Extract the (X, Y) coordinate from the center of the cell holding the provided text.  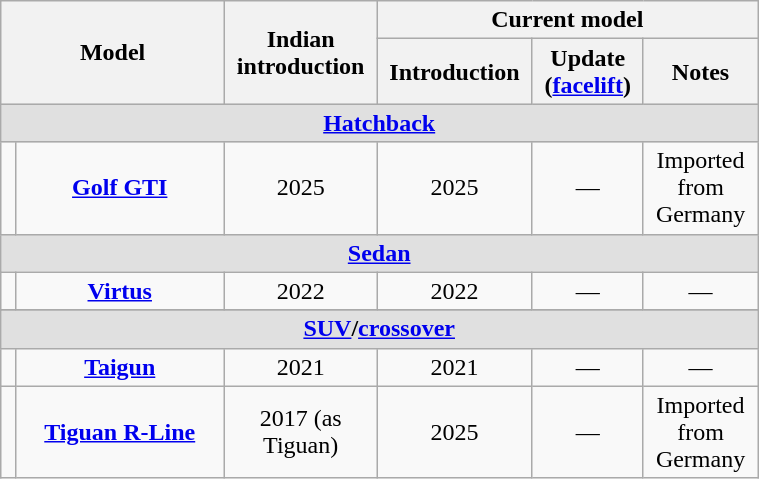
Golf GTI (120, 188)
SUV/crossover (380, 329)
Virtus (120, 291)
Introduction (454, 72)
Tiguan R-Line (120, 432)
Indian introduction (300, 52)
Current model (568, 20)
2017 (as Tiguan) (300, 432)
Model (113, 52)
Notes (700, 72)
Hatchback (380, 123)
Taigun (120, 367)
Update (facelift) (588, 72)
Sedan (380, 253)
